Determine the [x, y] coordinate at the center of the cell enclosing the given text.  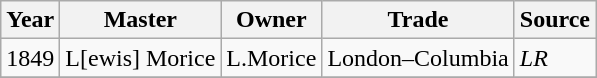
LR [554, 58]
L[ewis] Morice [140, 58]
Owner [272, 20]
Trade [418, 20]
L.Morice [272, 58]
Master [140, 20]
1849 [30, 58]
London–Columbia [418, 58]
Source [554, 20]
Year [30, 20]
